Extract the (x, y) coordinate from the center of the cell holding the provided text.  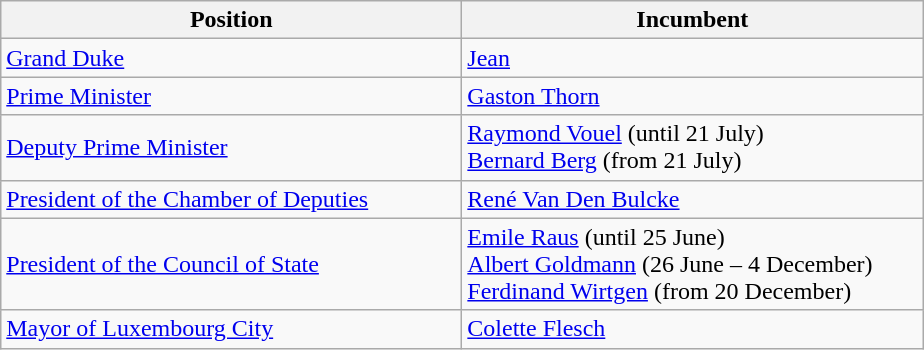
Colette Flesch (692, 329)
Gaston Thorn (692, 96)
Position (232, 20)
Mayor of Luxembourg City (232, 329)
Jean (692, 58)
Deputy Prime Minister (232, 148)
Raymond Vouel (until 21 July) Bernard Berg (from 21 July) (692, 148)
Emile Raus (until 25 June) Albert Goldmann (26 June – 4 December) Ferdinand Wirtgen (from 20 December) (692, 264)
Incumbent (692, 20)
President of the Council of State (232, 264)
President of the Chamber of Deputies (232, 199)
René Van Den Bulcke (692, 199)
Prime Minister (232, 96)
Grand Duke (232, 58)
